Return (X, Y) of the center of cell containing provided text 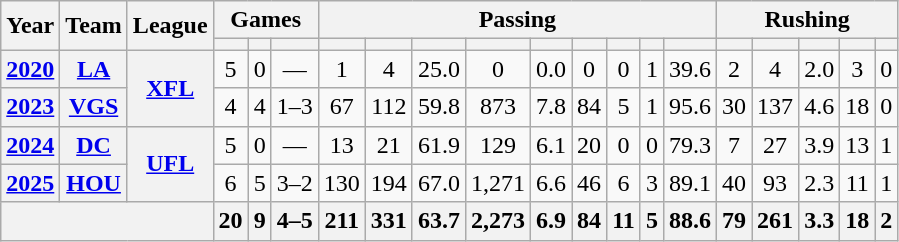
LA (94, 69)
3–2 (294, 183)
1–3 (294, 107)
130 (342, 183)
67.0 (438, 183)
88.6 (690, 221)
Games (266, 20)
211 (342, 221)
331 (388, 221)
79 (734, 221)
Team (94, 26)
3.3 (820, 221)
1,271 (498, 183)
194 (388, 183)
VGS (94, 107)
League (170, 26)
79.3 (690, 145)
Year (30, 26)
HOU (94, 183)
59.8 (438, 107)
261 (776, 221)
67 (342, 107)
95.6 (690, 107)
6.1 (552, 145)
25.0 (438, 69)
2,273 (498, 221)
2.3 (820, 183)
873 (498, 107)
129 (498, 145)
4.6 (820, 107)
2020 (30, 69)
137 (776, 107)
39.6 (690, 69)
UFL (170, 164)
21 (388, 145)
7 (734, 145)
27 (776, 145)
2.0 (820, 69)
7.8 (552, 107)
93 (776, 183)
61.9 (438, 145)
112 (388, 107)
2023 (30, 107)
2025 (30, 183)
3.9 (820, 145)
Passing (517, 20)
40 (734, 183)
9 (260, 221)
89.1 (690, 183)
2024 (30, 145)
6.9 (552, 221)
6.6 (552, 183)
30 (734, 107)
Rushing (808, 20)
63.7 (438, 221)
DC (94, 145)
XFL (170, 88)
4–5 (294, 221)
0.0 (552, 69)
46 (590, 183)
